Search for the cell housing the specified text and yield its [X, Y] center coordinate. 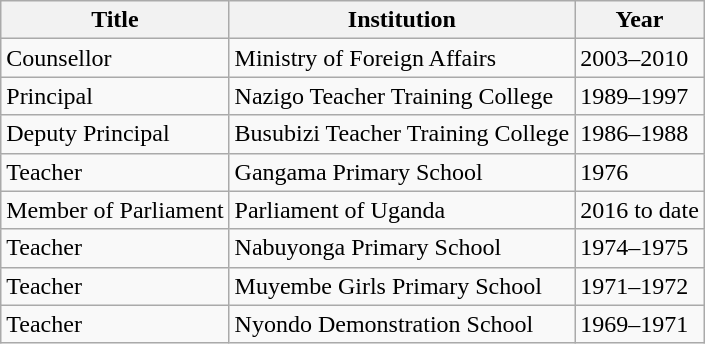
Year [640, 20]
Muyembe Girls Primary School [402, 286]
Busubizi Teacher Training College [402, 134]
Counsellor [115, 58]
2016 to date [640, 210]
Deputy Principal [115, 134]
Nabuyonga Primary School [402, 248]
2003–2010 [640, 58]
Nazigo Teacher Training College [402, 96]
Member of Parliament [115, 210]
1986–1988 [640, 134]
1969–1971 [640, 324]
Institution [402, 20]
Title [115, 20]
1971–1972 [640, 286]
Gangama Primary School [402, 172]
1989–1997 [640, 96]
Parliament of Uganda [402, 210]
Nyondo Demonstration School [402, 324]
Ministry of Foreign Affairs [402, 58]
1976 [640, 172]
1974–1975 [640, 248]
Principal [115, 96]
